Search for the cell housing the specified text and yield its (X, Y) center coordinate. 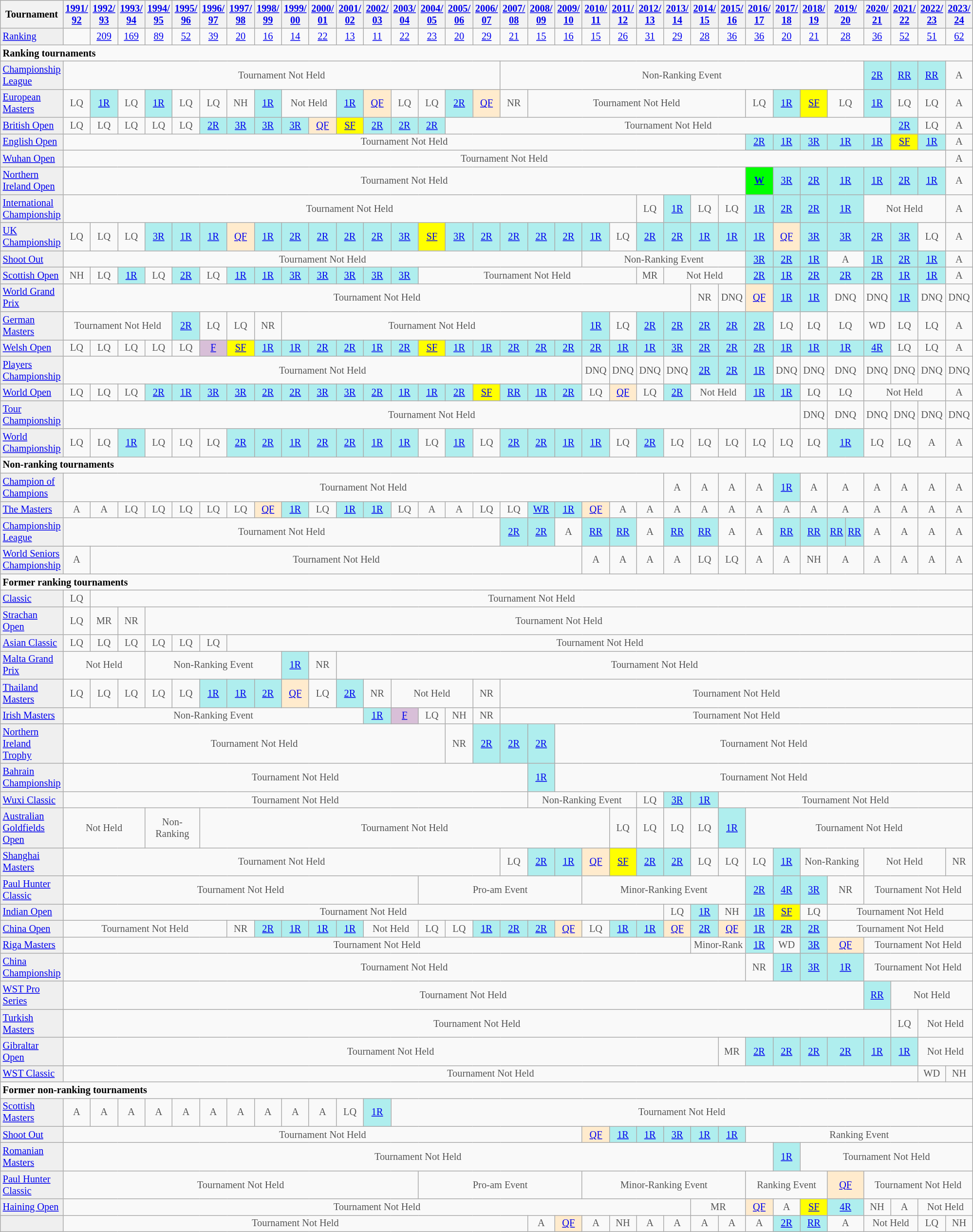
Bahrain Championship (32, 777)
1997/98 (241, 14)
2018/19 (814, 14)
Northern Ireland Open (32, 181)
Non-ranking tournaments (487, 465)
World Championship (32, 443)
Asian Classic (32, 643)
Strachan Open (32, 621)
31 (650, 37)
39 (213, 37)
23 (432, 37)
1996/97 (213, 14)
WST Pro Series (32, 995)
2019/20 (845, 14)
World Seniors Championship (32, 560)
Champion of Champions (32, 487)
Tour Championship (32, 415)
Gibraltar Open (32, 1051)
World Grand Prix (32, 298)
Riga Masters (32, 945)
Haining Open (32, 1207)
Classic (32, 598)
2012/13 (650, 14)
2013/14 (677, 14)
2000/01 (322, 14)
German Masters (32, 326)
2021/22 (904, 14)
1993/94 (131, 14)
1991/92 (76, 14)
89 (159, 37)
WR (541, 510)
2022/23 (932, 14)
Scottish Open (32, 275)
2011/12 (623, 14)
13 (350, 37)
2009/10 (568, 14)
2001/02 (350, 14)
China Open (32, 929)
Players Championship (32, 370)
14 (295, 37)
1995/96 (186, 14)
Irish Masters (32, 716)
Ranking (32, 37)
2003/04 (405, 14)
51 (932, 37)
169 (131, 37)
Tournament (32, 14)
2014/15 (705, 14)
2015/16 (732, 14)
1994/95 (159, 14)
World Open (32, 392)
2020/21 (877, 14)
Indian Open (32, 912)
2008/09 (541, 14)
2016/17 (759, 14)
Turkish Masters (32, 1024)
2010/11 (596, 14)
Romanian Masters (32, 1157)
Northern Ireland Trophy (32, 743)
WST Classic (32, 1074)
62 (959, 37)
Wuxi Classic (32, 800)
W (759, 181)
The Masters (32, 510)
2005/06 (459, 14)
China Championship (32, 967)
2004/05 (432, 14)
Australian Goldfields Open (32, 828)
1992/93 (104, 14)
2023/24 (959, 14)
UK Championship (32, 237)
2007/08 (514, 14)
1998/99 (268, 14)
Wuhan Open (32, 158)
209 (104, 37)
Minor-Rank (718, 945)
English Open (32, 142)
2002/03 (377, 14)
Thailand Masters (32, 693)
Former ranking tournaments (487, 582)
Former non-ranking tournaments (487, 1090)
2006/07 (486, 14)
1999/00 (295, 14)
European Masters (32, 103)
2017/18 (786, 14)
11 (377, 37)
Shanghai Masters (32, 862)
Ranking tournaments (487, 53)
Welsh Open (32, 348)
Scottish Masters (32, 1112)
British Open (32, 126)
International Championship (32, 208)
26 (623, 37)
Malta Grand Prix (32, 665)
